From the cell containing the given text, extract its center point as [x, y] coordinate. 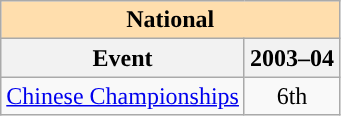
6th [292, 96]
National [170, 20]
Event [123, 58]
Chinese Championships [123, 96]
2003–04 [292, 58]
